Locate the cell with the specified text and output its (x, y) center coordinate. 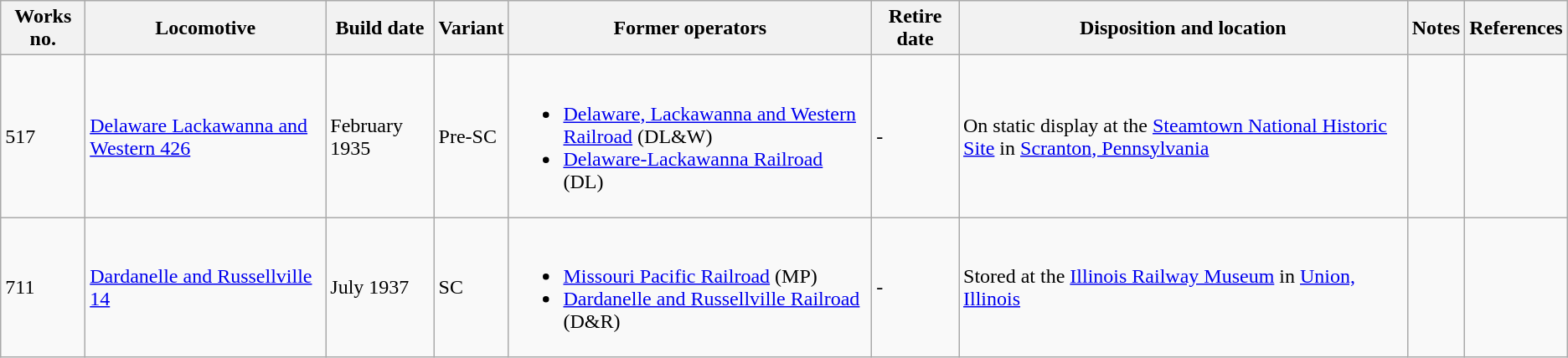
Works no. (44, 28)
July 1937 (380, 288)
Dardanelle and Russellville 14 (206, 288)
References (1516, 28)
Pre-SC (471, 136)
Disposition and location (1183, 28)
Variant (471, 28)
Build date (380, 28)
February 1935 (380, 136)
Delaware Lackawanna and Western 426 (206, 136)
517 (44, 136)
Locomotive (206, 28)
Former operators (690, 28)
711 (44, 288)
On static display at the Steamtown National Historic Site in Scranton, Pennsylvania (1183, 136)
Retire date (916, 28)
Notes (1436, 28)
Missouri Pacific Railroad (MP)Dardanelle and Russellville Railroad (D&R) (690, 288)
Stored at the Illinois Railway Museum in Union, Illinois (1183, 288)
Delaware, Lackawanna and Western Railroad (DL&W)Delaware-Lackawanna Railroad (DL) (690, 136)
SC (471, 288)
